Detect which cell encompasses the target text, then output its (X, Y) center coordinate. 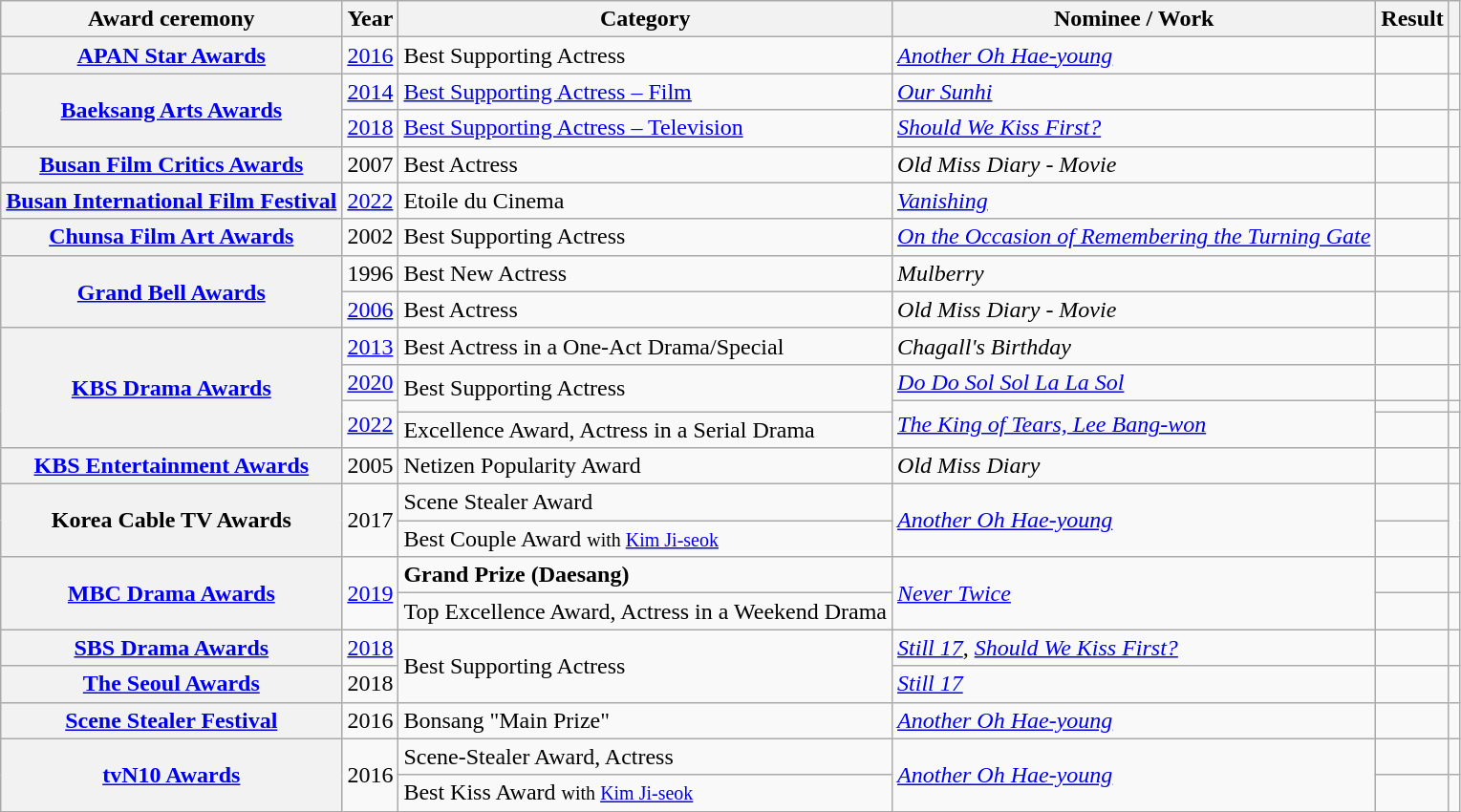
2014 (371, 92)
Top Excellence Award, Actress in a Weekend Drama (646, 611)
Baeksang Arts Awards (172, 110)
SBS Drama Awards (172, 648)
Scene-Stealer Award, Actress (646, 757)
Mulberry (1134, 273)
2006 (371, 310)
On the Occasion of Remembering the Turning Gate (1134, 237)
Never Twice (1134, 593)
Best Couple Award with Kim Ji-seok (646, 539)
2005 (371, 466)
The Seoul Awards (172, 684)
Best Supporting Actress – Television (646, 128)
Scene Stealer Award (646, 502)
tvN10 Awards (172, 775)
Korea Cable TV Awards (172, 521)
Old Miss Diary (1134, 466)
2007 (371, 164)
Category (646, 19)
Scene Stealer Festival (172, 720)
Best Kiss Award with Kim Ji-seok (646, 793)
The King of Tears, Lee Bang-won (1134, 424)
Still 17, Should We Kiss First? (1134, 648)
Year (371, 19)
Best New Actress (646, 273)
Best Actress in a One-Act Drama/Special (646, 346)
2017 (371, 521)
2002 (371, 237)
Vanishing (1134, 201)
Busan International Film Festival (172, 201)
Chunsa Film Art Awards (172, 237)
2019 (371, 593)
Still 17 (1134, 684)
Should We Kiss First? (1134, 128)
2013 (371, 346)
Etoile du Cinema (646, 201)
Excellence Award, Actress in a Serial Drama (646, 429)
2020 (371, 382)
Grand Prize (Daesang) (646, 575)
Award ceremony (172, 19)
Best Supporting Actress – Film (646, 92)
MBC Drama Awards (172, 593)
Busan Film Critics Awards (172, 164)
Do Do Sol Sol La La Sol (1134, 382)
KBS Drama Awards (172, 388)
Our Sunhi (1134, 92)
1996 (371, 273)
Result (1412, 19)
APAN Star Awards (172, 55)
Grand Bell Awards (172, 291)
Bonsang "Main Prize" (646, 720)
KBS Entertainment Awards (172, 466)
Nominee / Work (1134, 19)
Chagall's Birthday (1134, 346)
Netizen Popularity Award (646, 466)
